Locate the cell with the specified text and output its (X, Y) center coordinate. 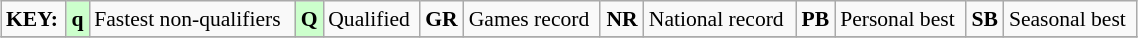
Fastest non-qualifiers (192, 19)
Personal best (900, 19)
KEY: (34, 19)
NR (622, 19)
q (78, 19)
Qualified (371, 19)
PB (816, 19)
Games record (532, 19)
SB (985, 19)
Q (309, 19)
National record (720, 19)
GR (442, 19)
Seasonal best (1070, 19)
